Locate the cell with the specified text and output its [X, Y] center coordinate. 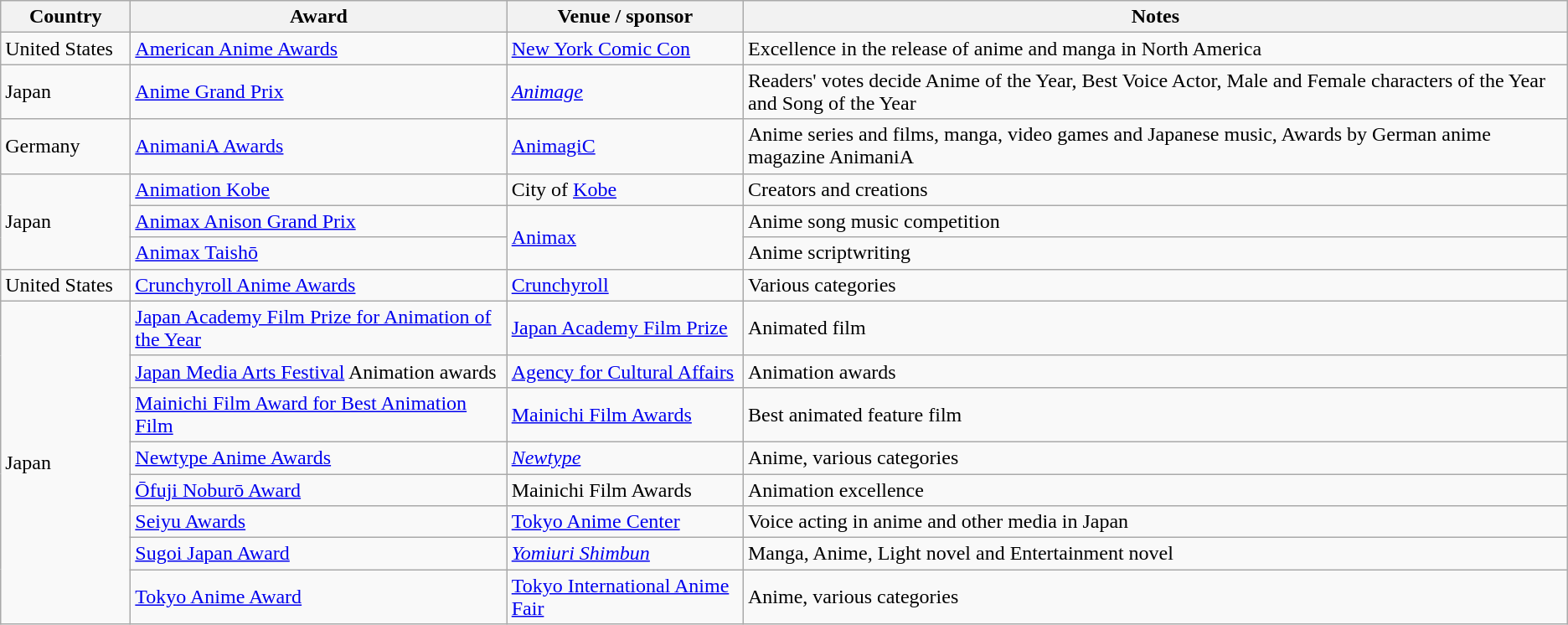
Animation Kobe [318, 189]
Yomiuri Shimbun [625, 554]
Animax Anison Grand Prix [318, 221]
Various categories [1155, 285]
Sugoi Japan Award [318, 554]
Readers' votes decide Anime of the Year, Best Voice Actor, Male and Female characters of the Year and Song of the Year [1155, 92]
Excellence in the release of anime and manga in North America [1155, 49]
Ōfuji Noburō Award [318, 490]
Animage [625, 92]
AnimaniA Awards [318, 146]
Anime scriptwriting [1155, 253]
Country [65, 17]
New York Comic Con [625, 49]
Best animated feature film [1155, 414]
Venue / sponsor [625, 17]
Agency for Cultural Affairs [625, 371]
Newtype [625, 457]
Crunchyroll [625, 285]
Animated film [1155, 328]
Creators and creations [1155, 189]
Notes [1155, 17]
Animax Taishō [318, 253]
Seiyu Awards [318, 522]
Japan Academy Film Prize for Animation of the Year [318, 328]
AnimagiC [625, 146]
Anime song music competition [1155, 221]
Germany [65, 146]
Animation awards [1155, 371]
Crunchyroll Anime Awards [318, 285]
Tokyo Anime Award [318, 597]
Award [318, 17]
Mainichi Film Award for Best Animation Film [318, 414]
Anime series and films, manga, video games and Japanese music, Awards by German anime magazine AnimaniA [1155, 146]
Manga, Anime, Light novel and Entertainment novel [1155, 554]
Tokyo Anime Center [625, 522]
Japan Media Arts Festival Animation awards [318, 371]
Animation excellence [1155, 490]
Tokyo International Anime Fair [625, 597]
City of Kobe [625, 189]
Animax [625, 237]
Voice acting in anime and other media in Japan [1155, 522]
American Anime Awards [318, 49]
Newtype Anime Awards [318, 457]
Anime Grand Prix [318, 92]
Japan Academy Film Prize [625, 328]
